Return the (X, Y) coordinate for the center point of the cell that contains the specified text.  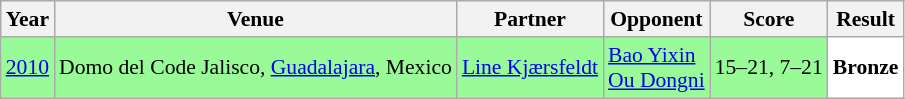
Bao Yixin Ou Dongni (656, 68)
15–21, 7–21 (769, 68)
Opponent (656, 19)
Line Kjærsfeldt (530, 68)
Venue (256, 19)
2010 (28, 68)
Bronze (866, 68)
Score (769, 19)
Partner (530, 19)
Year (28, 19)
Domo del Code Jalisco, Guadalajara, Mexico (256, 68)
Result (866, 19)
